Return the (x, y) coordinate for the center point of the cell that contains the specified text.  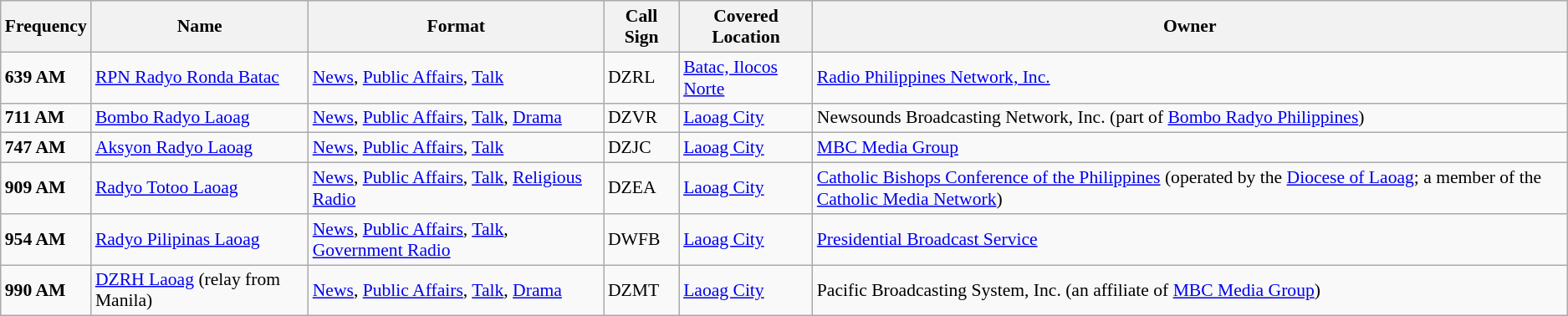
Format (457, 27)
DZMT (641, 291)
Pacific Broadcasting System, Inc. (an affiliate of MBC Media Group) (1190, 291)
DZEA (641, 189)
Name (200, 27)
News, Public Affairs, Talk, Religious Radio (457, 189)
Bombo Radyo Laoag (200, 118)
DZRL (641, 77)
747 AM (46, 148)
Batac, Ilocos Norte (746, 77)
RPN Radyo Ronda Batac (200, 77)
DZRH Laoag (relay from Manila) (200, 291)
Aksyon Radyo Laoag (200, 148)
Catholic Bishops Conference of the Philippines (operated by the Diocese of Laoag; a member of the Catholic Media Network) (1190, 189)
Owner (1190, 27)
DZJC (641, 148)
909 AM (46, 189)
954 AM (46, 239)
DWFB (641, 239)
Call Sign (641, 27)
Newsounds Broadcasting Network, Inc. (part of Bombo Radyo Philippines) (1190, 118)
Frequency (46, 27)
Presidential Broadcast Service (1190, 239)
MBC Media Group (1190, 148)
Radyo Totoo Laoag (200, 189)
Radio Philippines Network, Inc. (1190, 77)
News, Public Affairs, Talk, Government Radio (457, 239)
639 AM (46, 77)
Radyo Pilipinas Laoag (200, 239)
711 AM (46, 118)
Covered Location (746, 27)
DZVR (641, 118)
990 AM (46, 291)
